Search for the cell housing the specified text and yield its (x, y) center coordinate. 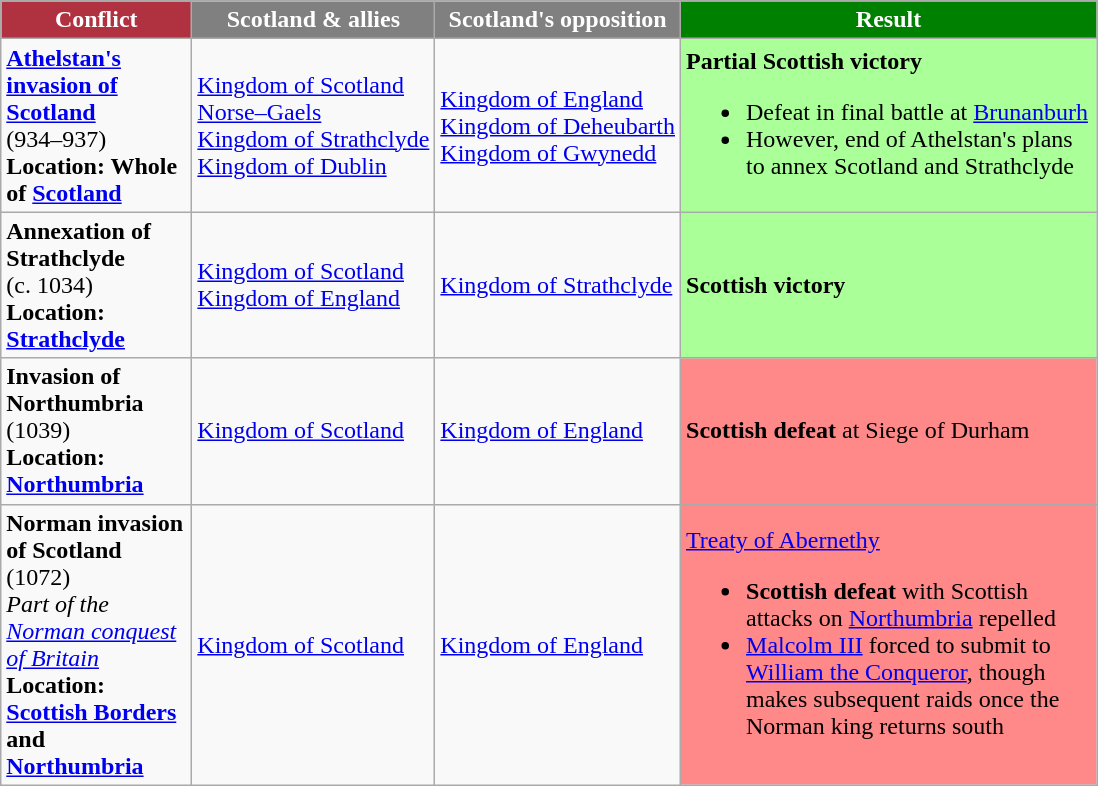
Kingdom of Strathclyde (558, 285)
Result (889, 20)
Norman invasion of Scotland(1072)Part of the Norman conquest of BritainLocation: Scottish Borders and Northumbria (96, 644)
Conflict (96, 20)
Invasion of Northumbria(1039)Location: Northumbria (96, 431)
Kingdom of England Kingdom of Deheubarth Kingdom of Gwynedd (558, 126)
Scotland & allies (314, 20)
Annexation of Strathclyde(c. 1034)Location: Strathclyde (96, 285)
Kingdom of Scotland Kingdom of England (314, 285)
Athelstan's invasion of Scotland(934–937)Location: Whole of Scotland (96, 126)
Scotland's opposition (558, 20)
Scottish victory (889, 285)
Partial Scottish victoryDefeat in final battle at BrunanburhHowever, end of Athelstan's plans to annex Scotland and Strathclyde (889, 126)
Scottish defeat at Siege of Durham (889, 431)
Kingdom of ScotlandNorse–GaelsKingdom of StrathclydeKingdom of Dublin (314, 126)
